Return the (X, Y) coordinate for the center point of the cell that contains the specified text.  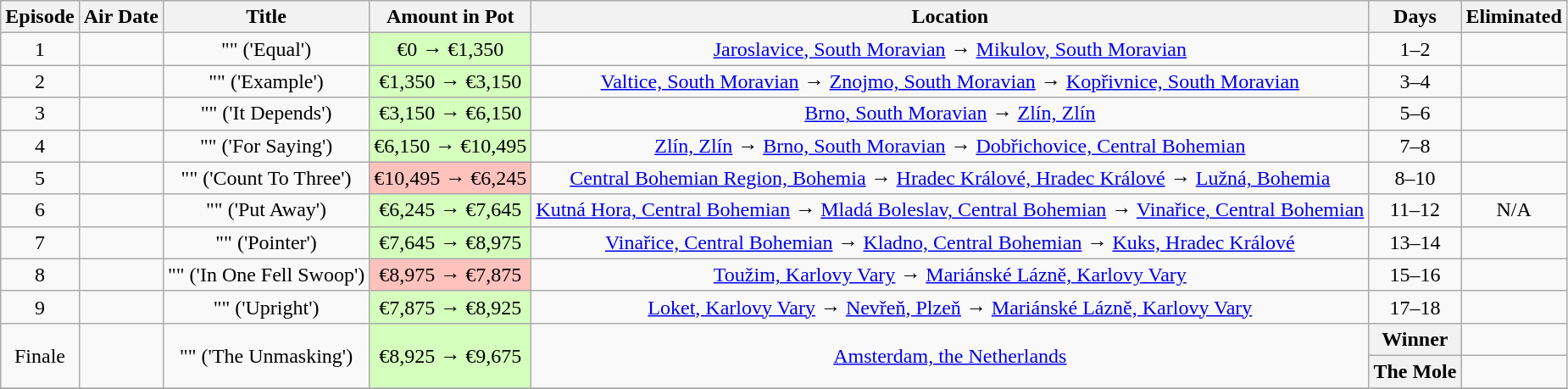
Air Date (120, 17)
8 (40, 275)
7–8 (1415, 146)
"" ('Example') (266, 81)
Vinařice, Central Bohemian → Kladno, Central Bohemian → Kuks, Hradec Králové (950, 242)
"" ('Upright') (266, 307)
Winner (1415, 339)
2 (40, 81)
8–10 (1415, 178)
9 (40, 307)
"" ('The Unmasking') (266, 355)
€3,150 → €6,150 (451, 114)
€8,925 → €9,675 (451, 355)
"" ('Put Away') (266, 210)
Amsterdam, the Netherlands (950, 355)
Jaroslavice, South Moravian → Mikulov, South Moravian (950, 49)
Location (950, 17)
Brno, South Moravian → Zlín, Zlín (950, 114)
"" ('In One Fell Swoop') (266, 275)
Finale (40, 355)
€1,350 → €3,150 (451, 81)
3 (40, 114)
Episode (40, 17)
Amount in Pot (451, 17)
€0 → €1,350 (451, 49)
€7,875 → €8,925 (451, 307)
Central Bohemian Region, Bohemia → Hradec Králové, Hradec Králové → Lužná, Bohemia (950, 178)
The Mole (1415, 371)
"" ('Count To Three') (266, 178)
15–16 (1415, 275)
€10,495 → €6,245 (451, 178)
"" ('Equal') (266, 49)
6 (40, 210)
"" ('For Saying') (266, 146)
3–4 (1415, 81)
Valtice, South Moravian → Znojmo, South Moravian → Kopřivnice, South Moravian (950, 81)
Eliminated (1514, 17)
11–12 (1415, 210)
Zlín, Zlín → Brno, South Moravian → Dobřichovice, Central Bohemian (950, 146)
"" ('It Depends') (266, 114)
€6,150 → €10,495 (451, 146)
Toužim, Karlovy Vary → Mariánské Lázně, Karlovy Vary (950, 275)
€6,245 → €7,645 (451, 210)
17–18 (1415, 307)
Days (1415, 17)
5–6 (1415, 114)
Loket, Karlovy Vary → Nevřeň, Plzeň → Mariánské Lázně, Karlovy Vary (950, 307)
13–14 (1415, 242)
5 (40, 178)
€7,645 → €8,975 (451, 242)
1–2 (1415, 49)
7 (40, 242)
Title (266, 17)
4 (40, 146)
"" ('Pointer') (266, 242)
€8,975 → €7,875 (451, 275)
N/A (1514, 210)
1 (40, 49)
Kutná Hora, Central Bohemian → Mladá Boleslav, Central Bohemian → Vinařice, Central Bohemian (950, 210)
